Locate the cell with the specified text and output its (X, Y) center coordinate. 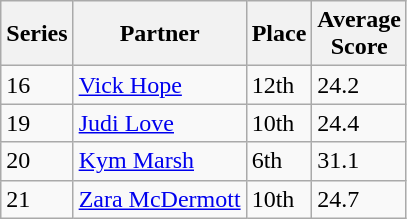
AverageScore (360, 34)
Place (279, 34)
12th (279, 85)
Vick Hope (160, 85)
24.4 (360, 123)
Series (37, 34)
Kym Marsh (160, 161)
20 (37, 161)
Judi Love (160, 123)
21 (37, 199)
31.1 (360, 161)
24.2 (360, 85)
24.7 (360, 199)
Zara McDermott (160, 199)
16 (37, 85)
Partner (160, 34)
19 (37, 123)
6th (279, 161)
